Determine the (x, y) coordinate at the center of the cell enclosing the given text.  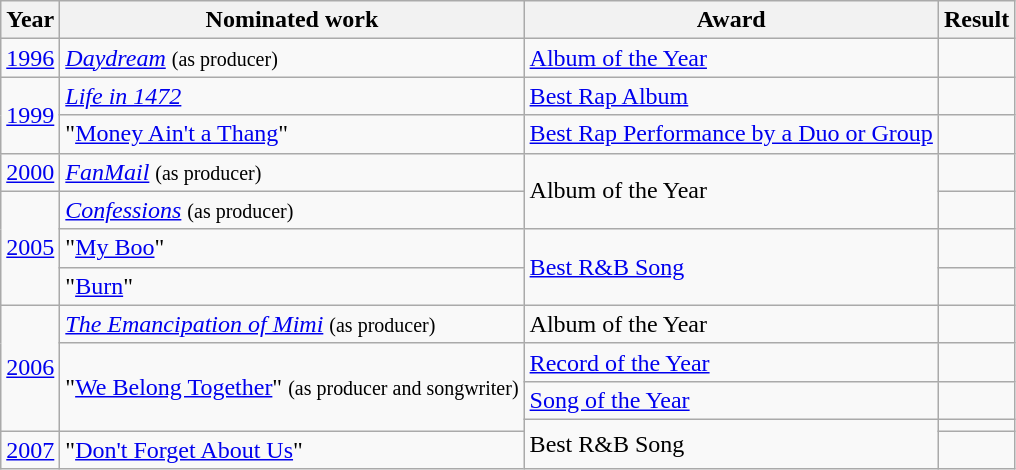
Confessions (as producer) (292, 210)
Song of the Year (731, 400)
2007 (30, 449)
"We Belong Together" (as producer and songwriter) (292, 386)
2005 (30, 248)
2006 (30, 368)
Daydream (as producer) (292, 58)
Best Rap Album (731, 96)
"Burn" (292, 286)
2000 (30, 172)
FanMail (as producer) (292, 172)
Record of the Year (731, 362)
"My Boo" (292, 248)
Award (731, 20)
Year (30, 20)
1996 (30, 58)
Best Rap Performance by a Duo or Group (731, 134)
"Money Ain't a Thang" (292, 134)
1999 (30, 115)
Result (976, 20)
Life in 1472 (292, 96)
The Emancipation of Mimi (as producer) (292, 324)
"Don't Forget About Us" (292, 449)
Nominated work (292, 20)
